For the text-containing cell, return its midpoint in (x, y) coordinate format. 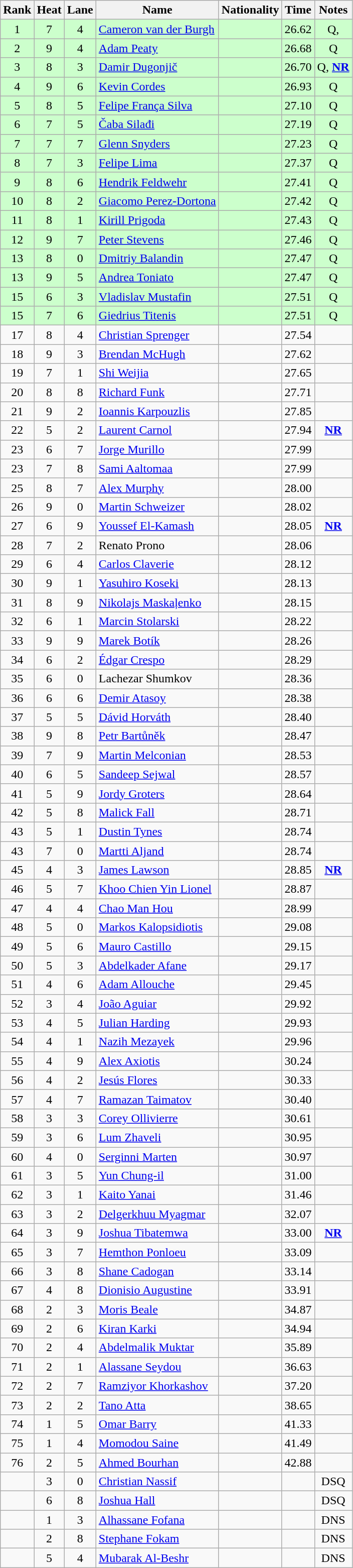
27.41 (298, 182)
Marcin Stolarski (157, 622)
28.22 (298, 622)
45 (17, 870)
31.46 (298, 1195)
Notes (333, 10)
37.20 (298, 1386)
27.46 (298, 239)
Jesús Flores (157, 1080)
Vladislav Mustafin (157, 297)
66 (17, 1271)
Adam Allouche (157, 985)
38.65 (298, 1405)
27.71 (298, 392)
Youssef El-Kamash (157, 526)
28.47 (298, 736)
29.15 (298, 946)
Giacomo Perez-Dortona (157, 201)
28.85 (298, 870)
Glenn Snyders (157, 144)
Ioannis Karpouzlis (157, 411)
Mauro Castillo (157, 946)
26 (17, 507)
Q, (333, 29)
Dmitriy Balandin (157, 259)
Rank (17, 10)
47 (17, 908)
27.65 (298, 373)
32.07 (298, 1214)
Demir Atasoy (157, 698)
Alassane Seydou (157, 1367)
48 (17, 927)
28.13 (298, 583)
Čaba Silađi (157, 125)
74 (17, 1424)
68 (17, 1309)
31 (17, 602)
28.12 (298, 564)
Petr Bartůněk (157, 736)
55 (17, 1061)
30.61 (298, 1118)
35.89 (298, 1348)
Hendrik Feldwehr (157, 182)
Lum Zhaveli (157, 1137)
Kaito Yanai (157, 1195)
Lane (80, 10)
Delgerkhuu Myagmar (157, 1214)
30.24 (298, 1061)
29.96 (298, 1042)
Omar Barry (157, 1424)
Khoo Chien Yin Lionel (157, 889)
76 (17, 1463)
Lachezar Shumkov (157, 679)
Sami Aaltomaa (157, 468)
Sandeep Sejwal (157, 774)
10 (17, 201)
Heat (49, 10)
22 (17, 430)
Christian Sprenger (157, 335)
11 (17, 220)
41.33 (298, 1424)
Kirill Prigoda (157, 220)
29.08 (298, 927)
Christian Nassif (157, 1482)
Mubarak Al-Beshr (157, 1558)
72 (17, 1386)
Julian Harding (157, 1023)
Moris Beale (157, 1309)
28.02 (298, 507)
40 (17, 774)
Cameron van der Burgh (157, 29)
Nationality (250, 10)
27.42 (298, 201)
27.10 (298, 105)
29.93 (298, 1023)
Édgar Crespo (157, 660)
56 (17, 1080)
Stephane Fokam (157, 1539)
29.92 (298, 1004)
53 (17, 1023)
Shane Cadogan (157, 1271)
Kevin Cordes (157, 86)
50 (17, 966)
34 (17, 660)
17 (17, 335)
67 (17, 1290)
28.05 (298, 526)
Jordy Groters (157, 793)
30.97 (298, 1156)
49 (17, 946)
29 (17, 564)
João Aguiar (157, 1004)
Martin Schweizer (157, 507)
75 (17, 1443)
41.49 (298, 1443)
Peter Stevens (157, 239)
28.64 (298, 793)
28.57 (298, 774)
42.88 (298, 1463)
Abdelkader Afane (157, 966)
Giedrius Titenis (157, 316)
33.14 (298, 1271)
27.37 (298, 163)
28.26 (298, 641)
Dustin Tynes (157, 831)
Renato Prono (157, 545)
34.94 (298, 1329)
62 (17, 1195)
28.06 (298, 545)
27.85 (298, 411)
27.23 (298, 144)
41 (17, 793)
26.68 (298, 48)
70 (17, 1348)
28.15 (298, 602)
Kiran Karki (157, 1329)
61 (17, 1176)
28.87 (298, 889)
39 (17, 755)
27.19 (298, 125)
12 (17, 239)
Markos Kalopsidiotis (157, 927)
Name (157, 10)
26.62 (298, 29)
James Lawson (157, 870)
Martin Melconian (157, 755)
Shi Weijia (157, 373)
Alex Axiotis (157, 1061)
52 (17, 1004)
Hemthon Ponloeu (157, 1252)
Andrea Toniato (157, 278)
54 (17, 1042)
27.94 (298, 430)
30.40 (298, 1099)
Marek Botík (157, 641)
33.00 (298, 1233)
38 (17, 736)
60 (17, 1156)
Corey Ollivierre (157, 1118)
36.63 (298, 1367)
Martti Aljand (157, 851)
27.43 (298, 220)
35 (17, 679)
37 (17, 717)
Yun Chung-il (157, 1176)
30.95 (298, 1137)
Damir Dugonjič (157, 67)
27.54 (298, 335)
27.62 (298, 354)
58 (17, 1118)
46 (17, 889)
51 (17, 985)
34.87 (298, 1309)
Adam Peaty (157, 48)
19 (17, 373)
Brendan McHugh (157, 354)
Q, NR (333, 67)
63 (17, 1214)
57 (17, 1099)
29.45 (298, 985)
26.93 (298, 86)
Nikolajs Maskaļenko (157, 602)
28.38 (298, 698)
Felipe Lima (157, 163)
42 (17, 812)
Nazih Mezayek (157, 1042)
30 (17, 583)
Time (298, 10)
59 (17, 1137)
Laurent Carnol (157, 430)
Joshua Tibatemwa (157, 1233)
28.53 (298, 755)
Momodou Saine (157, 1443)
69 (17, 1329)
Joshua Hall (157, 1501)
21 (17, 411)
73 (17, 1405)
Ramziyor Khorkashov (157, 1386)
33.91 (298, 1290)
Abdelmalik Muktar (157, 1348)
Alex Murphy (157, 488)
30.33 (298, 1080)
28.71 (298, 812)
Ramazan Taimatov (157, 1099)
33.09 (298, 1252)
Ahmed Bourhan (157, 1463)
32 (17, 622)
36 (17, 698)
28.40 (298, 717)
Yasuhiro Koseki (157, 583)
28.36 (298, 679)
18 (17, 354)
31.00 (298, 1176)
71 (17, 1367)
65 (17, 1252)
28.00 (298, 488)
28.29 (298, 660)
Dávid Horváth (157, 717)
28 (17, 545)
Jorge Murillo (157, 449)
Tano Atta (157, 1405)
Dionisio Augustine (157, 1290)
Alhassane Fofana (157, 1520)
Felipe França Silva (157, 105)
25 (17, 488)
Serginni Marten (157, 1156)
64 (17, 1233)
33 (17, 641)
29.17 (298, 966)
20 (17, 392)
28.99 (298, 908)
Chao Man Hou (157, 908)
Richard Funk (157, 392)
26.70 (298, 67)
27 (17, 526)
Carlos Claverie (157, 564)
Malick Fall (157, 812)
